Identify which cell holds the provided text, then report its (X, Y) central coordinate. 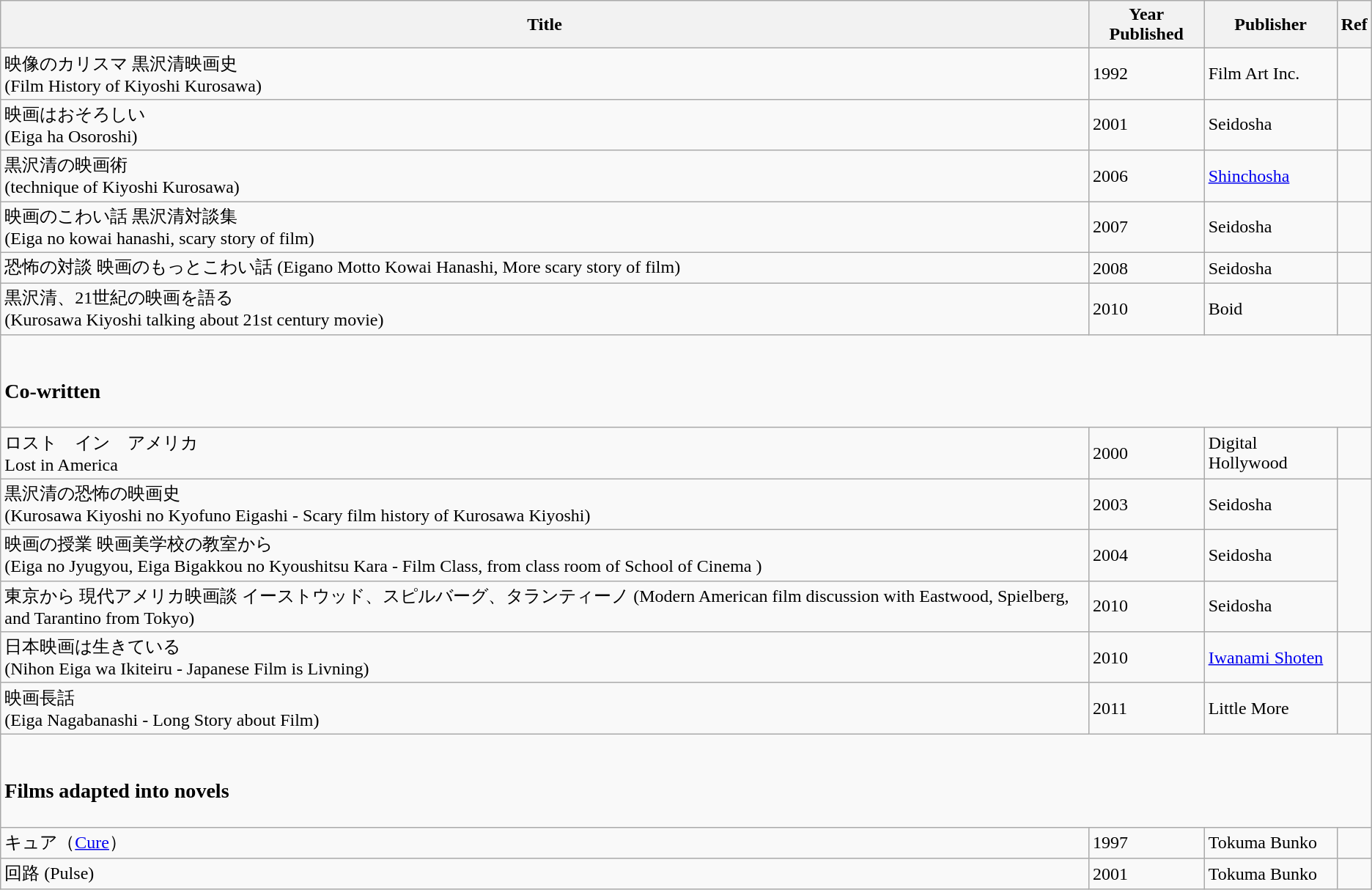
映画の授業 映画美学校の教室から(Eiga no Jyugyou, Eiga Bigakkou no Kyoushitsu Kara - Film Class, from class room of School of Cinema ) (545, 556)
ロスト イン アメリカLost in America (545, 453)
Shinchosha (1271, 176)
黒沢清の恐怖の映画史(Kurosawa Kiyoshi no Kyofuno Eigashi - Scary film history of Kurosawa Kiyoshi) (545, 504)
Films adapted into novels (686, 780)
2008 (1146, 268)
日本映画は生きている(Nihon Eiga wa Ikiteiru - Japanese Film is Livning) (545, 658)
東京から 現代アメリカ映画談 イーストウッド、スピルバーグ、タランティーノ (Modern American film discussion with Eastwood, Spielberg, and Tarantino from Tokyo) (545, 606)
Little More (1271, 708)
映画のこわい話 黒沢清対談集(Eiga no kowai hanashi, scary story of film) (545, 227)
Digital Hollywood (1271, 453)
映像のカリスマ 黒沢清映画史(Film History of Kiyoshi Kurosawa) (545, 74)
2011 (1146, 708)
Publisher (1271, 25)
Co-written (686, 381)
2003 (1146, 504)
黒沢清、21世紀の映画を語る(Kurosawa Kiyoshi talking about 21st century movie) (545, 309)
1997 (1146, 843)
キュア（Cure） (545, 843)
Year Published (1146, 25)
2000 (1146, 453)
Title (545, 25)
Boid (1271, 309)
Film Art Inc. (1271, 74)
映画はおそろしい(Eiga ha Osoroshi) (545, 125)
Iwanami Shoten (1271, 658)
回路 (Pulse) (545, 874)
2006 (1146, 176)
映画長話(Eiga Nagabanashi - Long Story about Film) (545, 708)
2004 (1146, 556)
Ref (1354, 25)
黒沢清の映画術(technique of Kiyoshi Kurosawa) (545, 176)
恐怖の対談 映画のもっとこわい話 (Eigano Motto Kowai Hanashi, More scary story of film) (545, 268)
2007 (1146, 227)
1992 (1146, 74)
